Provide the [X, Y] coordinate of the cell's center where the given text is located.  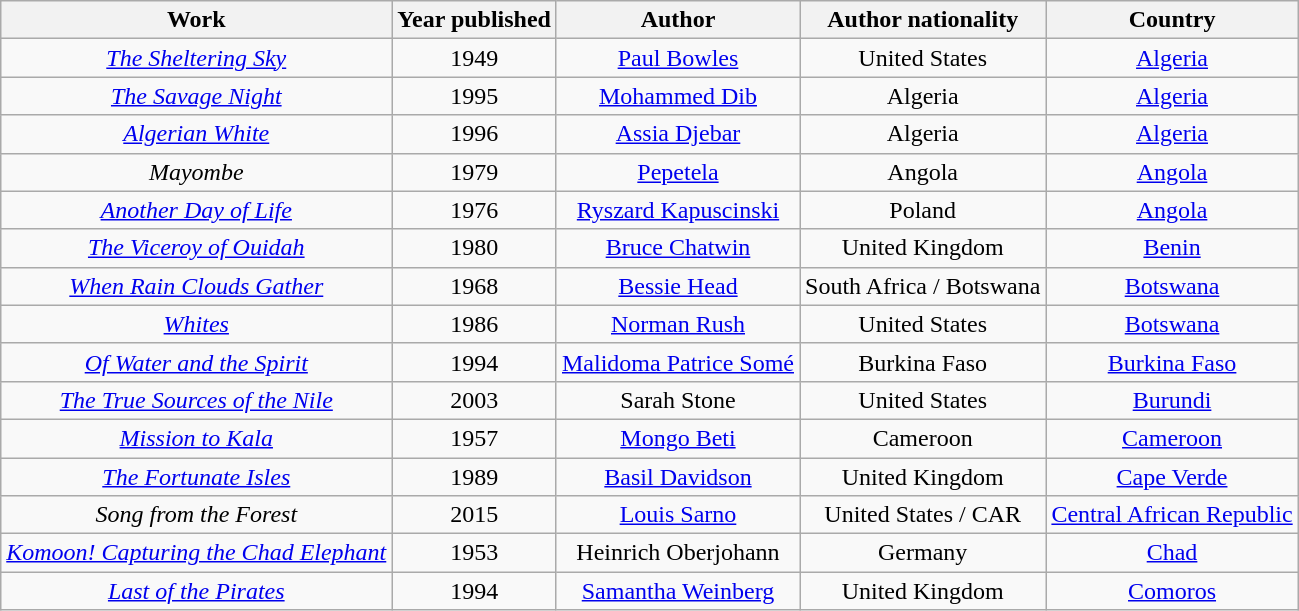
Mission to Kala [196, 438]
1989 [474, 477]
1996 [474, 134]
Pepetela [678, 172]
1949 [474, 58]
Paul Bowles [678, 58]
Basil Davidson [678, 477]
Author nationality [923, 20]
Malidoma Patrice Somé [678, 362]
Of Water and the Spirit [196, 362]
Poland [923, 210]
Chad [1172, 553]
Another Day of Life [196, 210]
1980 [474, 248]
2003 [474, 400]
2015 [474, 515]
The Viceroy of Ouidah [196, 248]
Germany [923, 553]
1976 [474, 210]
Ryszard Kapuscinski [678, 210]
Year published [474, 20]
1968 [474, 286]
The Savage Night [196, 96]
Mohammed Dib [678, 96]
The Sheltering Sky [196, 58]
Work [196, 20]
1957 [474, 438]
1995 [474, 96]
1986 [474, 324]
Last of the Pirates [196, 591]
Heinrich Oberjohann [678, 553]
Central African Republic [1172, 515]
Comoros [1172, 591]
United States / CAR [923, 515]
1979 [474, 172]
Cape Verde [1172, 477]
The True Sources of the Nile [196, 400]
Mongo Beti [678, 438]
When Rain Clouds Gather [196, 286]
Bessie Head [678, 286]
Komoon! Capturing the Chad Elephant [196, 553]
Norman Rush [678, 324]
The Fortunate Isles [196, 477]
Samantha Weinberg [678, 591]
Sarah Stone [678, 400]
Algerian White [196, 134]
Whites [196, 324]
Song from the Forest [196, 515]
Country [1172, 20]
South Africa / Botswana [923, 286]
Benin [1172, 248]
Mayombe [196, 172]
1953 [474, 553]
Author [678, 20]
Bruce Chatwin [678, 248]
Louis Sarno [678, 515]
Assia Djebar [678, 134]
Burundi [1172, 400]
